Search for the cell housing the specified text and yield its (X, Y) center coordinate. 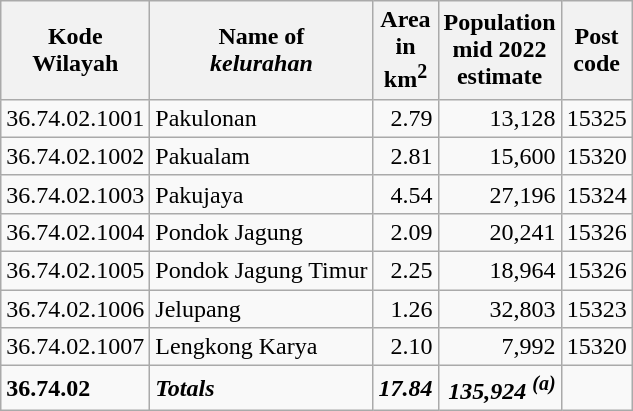
Totals (262, 388)
13,128 (500, 118)
36.74.02.1002 (76, 156)
17.84 (406, 388)
36.74.02.1001 (76, 118)
15323 (596, 309)
36.74.02.1004 (76, 232)
36.74.02.1006 (76, 309)
Area in km2 (406, 50)
7,992 (500, 347)
Jelupang (262, 309)
Name of kelurahan (262, 50)
32,803 (500, 309)
36.74.02.1007 (76, 347)
Kode Wilayah (76, 50)
15325 (596, 118)
20,241 (500, 232)
15324 (596, 194)
Pakulonan (262, 118)
2.09 (406, 232)
36.74.02.1005 (76, 271)
Populationmid 2022estimate (500, 50)
Postcode (596, 50)
Pakualam (262, 156)
Pondok Jagung (262, 232)
36.74.02 (76, 388)
4.54 (406, 194)
135,924 (a) (500, 388)
2.10 (406, 347)
Pondok Jagung Timur (262, 271)
18,964 (500, 271)
Lengkong Karya (262, 347)
2.79 (406, 118)
Pakujaya (262, 194)
15,600 (500, 156)
36.74.02.1003 (76, 194)
27,196 (500, 194)
1.26 (406, 309)
2.81 (406, 156)
2.25 (406, 271)
